Pinpoint the cell where the given text exists, returning its [x, y] midpoint coordinate. 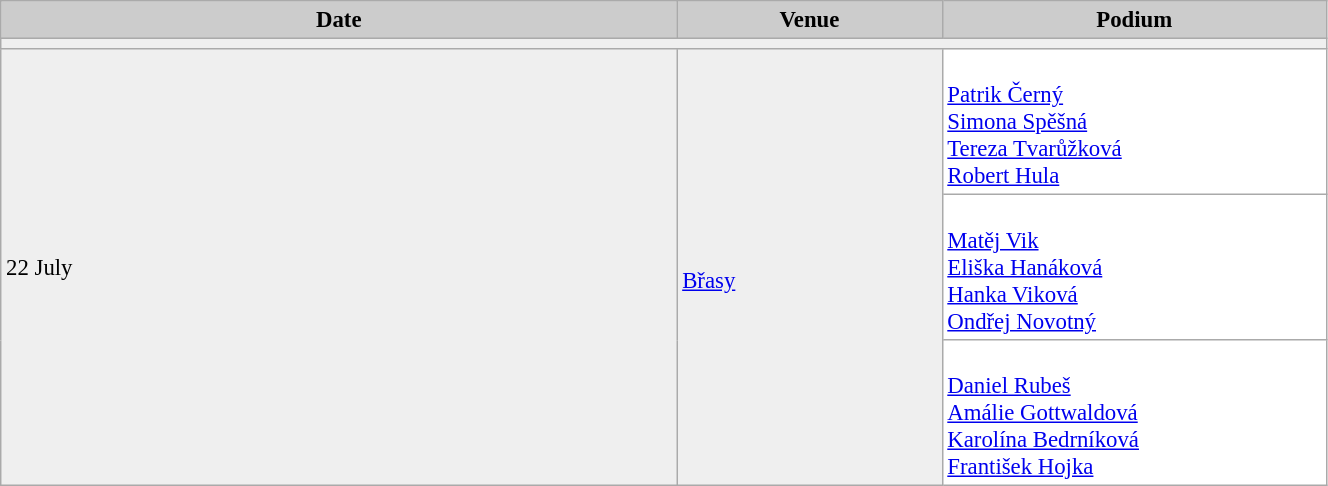
Podium [1134, 20]
Daniel RubešAmálie GottwaldováKarolína BedrníkováFrantišek Hojka [1134, 413]
Břasy [810, 268]
22 July [339, 268]
Venue [810, 20]
Matěj VikEliška HanákováHanka VikováOndřej Novotný [1134, 268]
Date [339, 20]
Patrik ČernýSimona SpěšnáTereza TvarůžkováRobert Hula [1134, 122]
